Provide the [X, Y] coordinate of the cell's center where the given text is located.  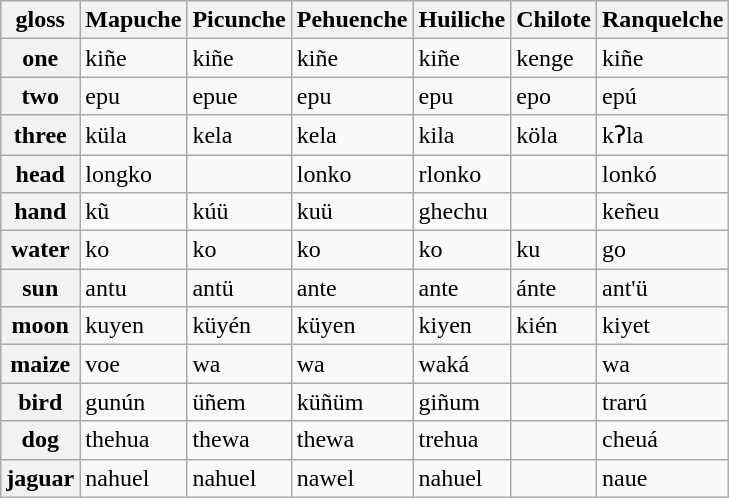
gloss [40, 20]
thehua [134, 440]
Chilote [554, 20]
küyén [239, 326]
kién [554, 326]
epue [239, 96]
küla [134, 135]
kuü [352, 212]
kʔla [662, 135]
bird [40, 402]
kúü [239, 212]
ku [554, 250]
voe [134, 364]
three [40, 135]
gunún [134, 402]
nawel [352, 478]
antü [239, 288]
water [40, 250]
Pehuenche [352, 20]
trehua [462, 440]
sun [40, 288]
trarú [662, 402]
kenge [554, 58]
Picunche [239, 20]
Ranquelche [662, 20]
ánte [554, 288]
dog [40, 440]
kila [462, 135]
lonko [352, 173]
lonkó [662, 173]
köla [554, 135]
küñüm [352, 402]
naue [662, 478]
Huiliche [462, 20]
moon [40, 326]
keñeu [662, 212]
ant'ü [662, 288]
longko [134, 173]
cheuá [662, 440]
hand [40, 212]
kuyen [134, 326]
epo [554, 96]
Mapuche [134, 20]
epú [662, 96]
go [662, 250]
one [40, 58]
ghechu [462, 212]
rlonko [462, 173]
kiyen [462, 326]
kũ [134, 212]
küyen [352, 326]
waká [462, 364]
two [40, 96]
maize [40, 364]
üñem [239, 402]
jaguar [40, 478]
giñum [462, 402]
head [40, 173]
kiyet [662, 326]
antu [134, 288]
